Return [x, y] of the center of cell containing provided text 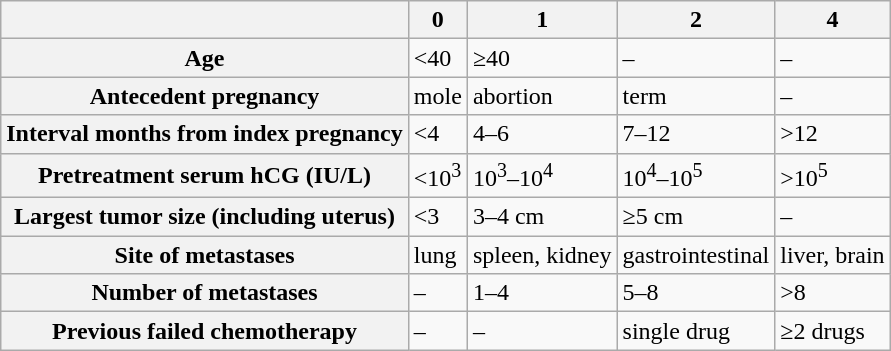
Pretreatment serum hCG (IU/L) [205, 176]
103–104 [542, 176]
104–105 [696, 176]
7–12 [696, 134]
gastrointestinal [696, 255]
Age [205, 58]
mole [438, 96]
>12 [832, 134]
4–6 [542, 134]
Antecedent pregnancy [205, 96]
>105 [832, 176]
2 [696, 20]
lung [438, 255]
<103 [438, 176]
<4 [438, 134]
1–4 [542, 293]
liver, brain [832, 255]
term [696, 96]
1 [542, 20]
Site of metastases [205, 255]
Number of metastases [205, 293]
5–8 [696, 293]
<3 [438, 217]
abortion [542, 96]
single drug [696, 331]
≥2 drugs [832, 331]
<40 [438, 58]
≥40 [542, 58]
Interval months from index pregnancy [205, 134]
spleen, kidney [542, 255]
4 [832, 20]
0 [438, 20]
3–4 cm [542, 217]
Previous failed chemotherapy [205, 331]
>8 [832, 293]
≥5 cm [696, 217]
Largest tumor size (including uterus) [205, 217]
